Identify which cell holds the provided text, then report its (x, y) central coordinate. 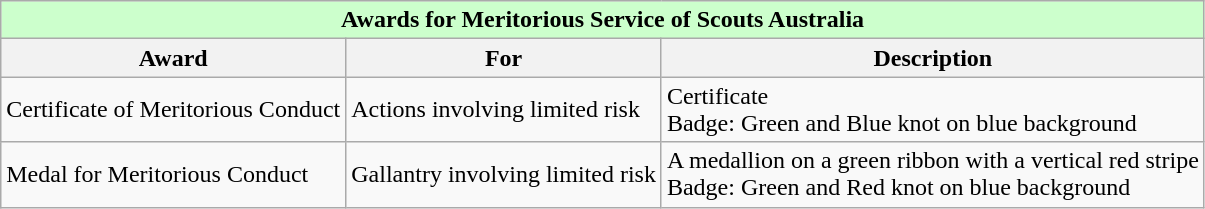
A medallion on a green ribbon with a vertical red stripeBadge: Green and Red knot on blue background (932, 174)
For (504, 58)
Gallantry involving limited risk (504, 174)
Awards for Meritorious Service of Scouts Australia (603, 20)
Actions involving limited risk (504, 110)
Description (932, 58)
Certificate of Meritorious Conduct (174, 110)
CertificateBadge: Green and Blue knot on blue background (932, 110)
Award (174, 58)
Medal for Meritorious Conduct (174, 174)
